Extract the (x, y) coordinate from the center of the cell holding the provided text.  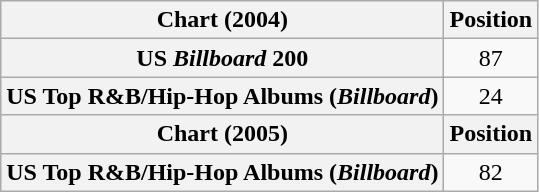
87 (491, 58)
24 (491, 96)
82 (491, 172)
Chart (2005) (222, 134)
US Billboard 200 (222, 58)
Chart (2004) (222, 20)
